Capture the cell that displays the provided text and extract its (x, y) central coordinate. 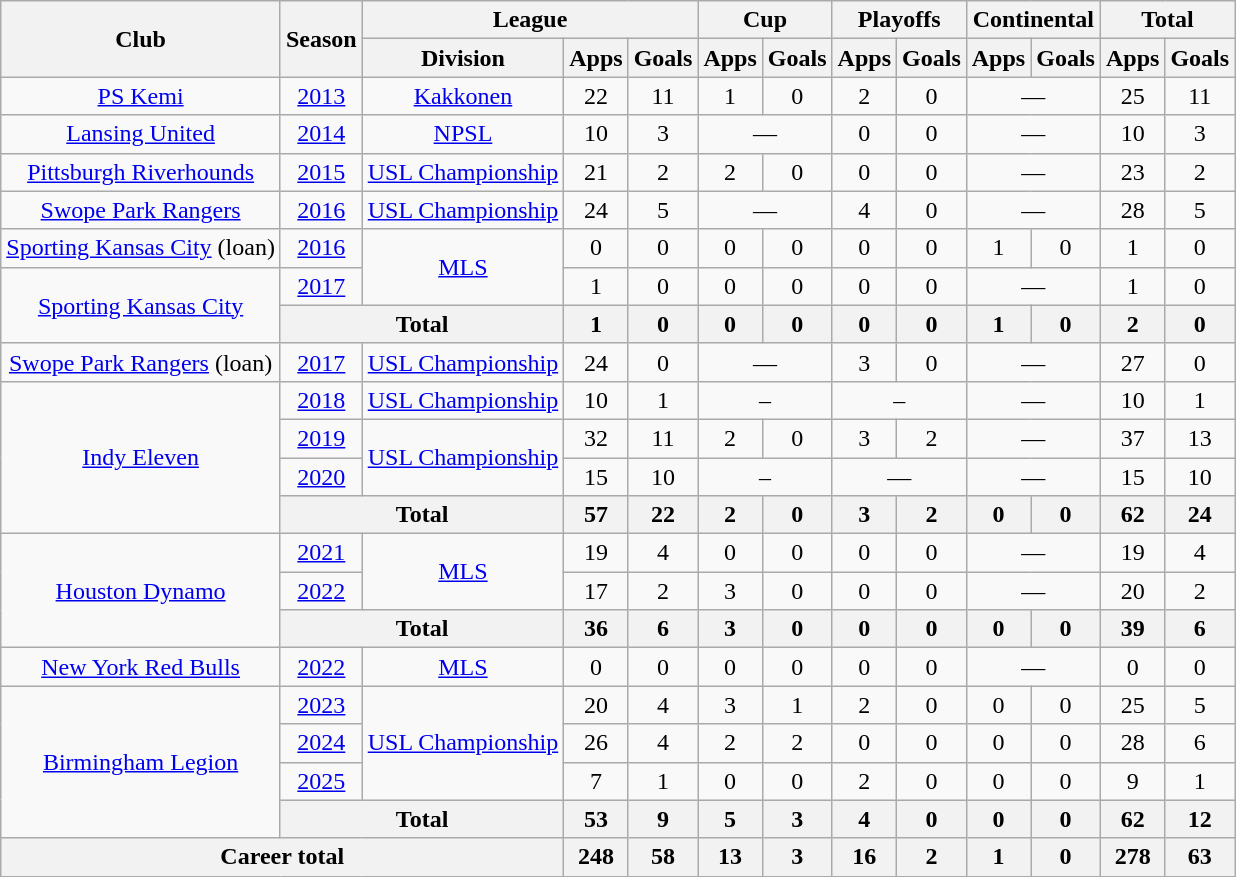
Indy Eleven (141, 457)
Houston Dynamo (141, 591)
Birmingham Legion (141, 762)
2021 (321, 553)
53 (596, 819)
PS Kemi (141, 96)
Playoffs (899, 20)
Kakkonen (463, 96)
2014 (321, 134)
Season (321, 39)
2019 (321, 438)
58 (663, 857)
2023 (321, 705)
36 (596, 629)
2018 (321, 400)
Sporting Kansas City (loan) (141, 248)
Swope Park Rangers (loan) (141, 362)
New York Red Bulls (141, 667)
63 (1200, 857)
32 (596, 438)
21 (596, 172)
57 (596, 515)
Division (463, 58)
Lansing United (141, 134)
39 (1132, 629)
Swope Park Rangers (141, 210)
2013 (321, 96)
2020 (321, 477)
Pittsburgh Riverhounds (141, 172)
Continental (1033, 20)
Cup (765, 20)
League (530, 20)
NPSL (463, 134)
2025 (321, 781)
278 (1132, 857)
Sporting Kansas City (141, 305)
12 (1200, 819)
Club (141, 39)
2015 (321, 172)
7 (596, 781)
2024 (321, 743)
27 (1132, 362)
Career total (282, 857)
37 (1132, 438)
17 (596, 591)
26 (596, 743)
16 (864, 857)
23 (1132, 172)
248 (596, 857)
